For the text-containing cell, return its midpoint in [x, y] coordinate format. 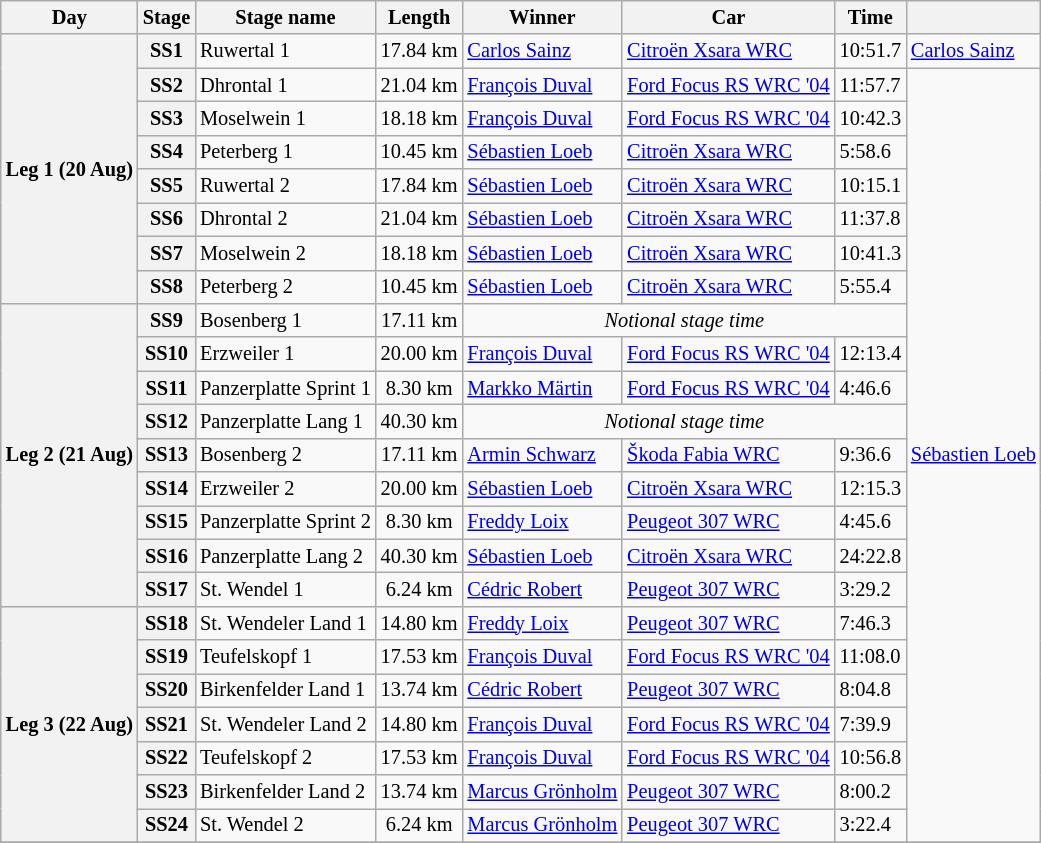
SS23 [166, 791]
Stage name [286, 17]
8:04.8 [870, 690]
St. Wendel 1 [286, 589]
11:57.7 [870, 85]
SS17 [166, 589]
24:22.8 [870, 556]
Armin Schwarz [542, 455]
SS3 [166, 118]
SS12 [166, 421]
Stage [166, 17]
Leg 3 (22 Aug) [70, 724]
10:51.7 [870, 51]
9:36.6 [870, 455]
Car [728, 17]
Panzerplatte Sprint 2 [286, 522]
Peterberg 2 [286, 287]
SS16 [166, 556]
SS22 [166, 758]
SS19 [166, 657]
3:29.2 [870, 589]
SS20 [166, 690]
Škoda Fabia WRC [728, 455]
Birkenfelder Land 1 [286, 690]
12:13.4 [870, 354]
Bosenberg 1 [286, 320]
Teufelskopf 1 [286, 657]
Teufelskopf 2 [286, 758]
10:41.3 [870, 253]
3:22.4 [870, 825]
5:58.6 [870, 152]
Markko Märtin [542, 388]
7:46.3 [870, 623]
Moselwein 2 [286, 253]
5:55.4 [870, 287]
Dhrontal 2 [286, 219]
SS1 [166, 51]
12:15.3 [870, 489]
SS14 [166, 489]
SS24 [166, 825]
SS10 [166, 354]
10:42.3 [870, 118]
10:15.1 [870, 186]
10:56.8 [870, 758]
Erzweiler 2 [286, 489]
Leg 1 (20 Aug) [70, 168]
Panzerplatte Lang 2 [286, 556]
7:39.9 [870, 724]
SS13 [166, 455]
Winner [542, 17]
SS2 [166, 85]
Day [70, 17]
SS5 [166, 186]
Moselwein 1 [286, 118]
Peterberg 1 [286, 152]
Erzweiler 1 [286, 354]
11:37.8 [870, 219]
11:08.0 [870, 657]
SS15 [166, 522]
4:45.6 [870, 522]
Leg 2 (21 Aug) [70, 454]
SS18 [166, 623]
Ruwertal 2 [286, 186]
Birkenfelder Land 2 [286, 791]
Bosenberg 2 [286, 455]
Time [870, 17]
SS6 [166, 219]
St. Wendel 2 [286, 825]
8:00.2 [870, 791]
4:46.6 [870, 388]
SS7 [166, 253]
SS8 [166, 287]
Panzerplatte Lang 1 [286, 421]
SS11 [166, 388]
Length [420, 17]
Ruwertal 1 [286, 51]
St. Wendeler Land 2 [286, 724]
SS9 [166, 320]
SS21 [166, 724]
SS4 [166, 152]
Panzerplatte Sprint 1 [286, 388]
Dhrontal 1 [286, 85]
St. Wendeler Land 1 [286, 623]
